For the text-containing cell, return its midpoint in (X, Y) coordinate format. 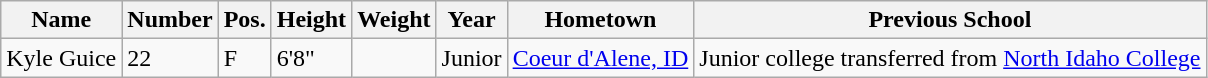
Year (472, 20)
Junior (472, 58)
22 (170, 58)
Coeur d'Alene, ID (600, 58)
Number (170, 20)
6'8" (311, 58)
Junior college transferred from North Idaho College (950, 58)
Height (311, 20)
Previous School (950, 20)
Name (62, 20)
Kyle Guice (62, 58)
F (244, 58)
Pos. (244, 20)
Hometown (600, 20)
Weight (394, 20)
